Pinpoint the cell where the given text exists, returning its (X, Y) midpoint coordinate. 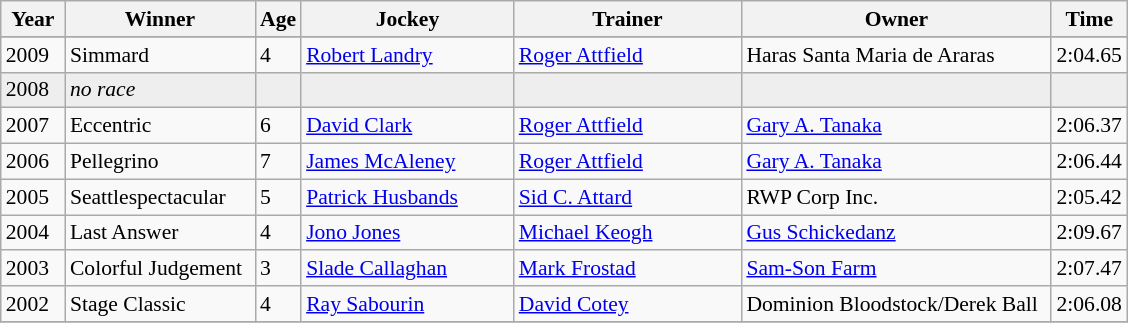
2:06.44 (1088, 162)
Patrick Husbands (408, 197)
7 (278, 162)
Last Answer (160, 233)
Time (1088, 19)
David Cotey (628, 304)
Sam-Son Farm (896, 269)
Owner (896, 19)
Jono Jones (408, 233)
Michael Keogh (628, 233)
2005 (33, 197)
Haras Santa Maria de Araras (896, 55)
2002 (33, 304)
James McAleney (408, 162)
2006 (33, 162)
RWP Corp Inc. (896, 197)
2:09.67 (1088, 233)
Stage Classic (160, 304)
2:04.65 (1088, 55)
2003 (33, 269)
Eccentric (160, 126)
2:07.47 (1088, 269)
Dominion Bloodstock/Derek Ball (896, 304)
Pellegrino (160, 162)
Simmard (160, 55)
Robert Landry (408, 55)
2:06.08 (1088, 304)
Sid C. Attard (628, 197)
6 (278, 126)
no race (160, 90)
2008 (33, 90)
2009 (33, 55)
5 (278, 197)
Seattlespectacular (160, 197)
Jockey (408, 19)
2004 (33, 233)
Year (33, 19)
Age (278, 19)
2:06.37 (1088, 126)
Trainer (628, 19)
David Clark (408, 126)
Slade Callaghan (408, 269)
2007 (33, 126)
Ray Sabourin (408, 304)
Winner (160, 19)
Gus Schickedanz (896, 233)
2:05.42 (1088, 197)
3 (278, 269)
Colorful Judgement (160, 269)
Mark Frostad (628, 269)
